Find where the given text appears and provide that cell's center as [X, Y] coordinate. 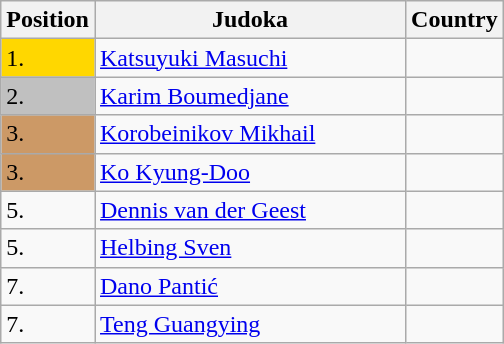
Karim Boumedjane [250, 96]
Katsuyuki Masuchi [250, 58]
1. [48, 58]
Country [455, 20]
Teng Guangying [250, 324]
Dennis van der Geest [250, 210]
Judoka [250, 20]
Helbing Sven [250, 248]
Position [48, 20]
Korobeinikov Mikhail [250, 134]
Dano Pantić [250, 286]
Ko Kyung-Doo [250, 172]
2. [48, 96]
